Locate the cell with the specified text and output its [X, Y] center coordinate. 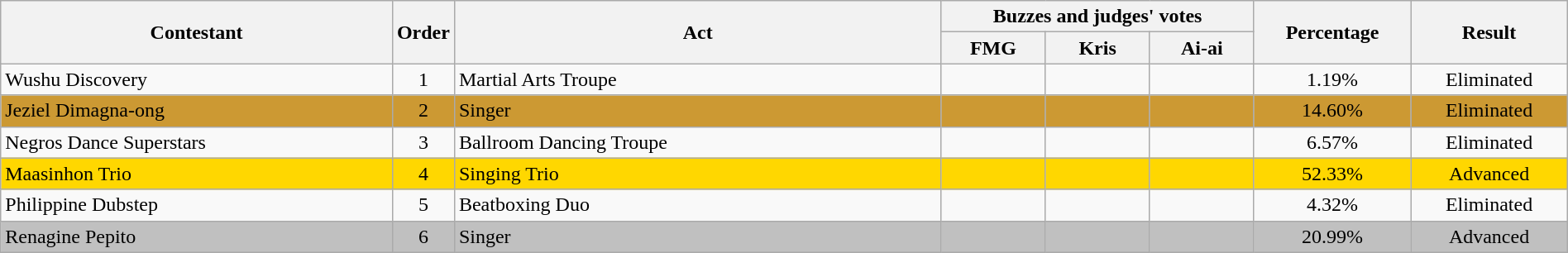
Buzzes and judges' votes [1097, 17]
3 [423, 142]
Martial Arts Troupe [697, 79]
2 [423, 111]
Maasinhon Trio [197, 174]
Percentage [1331, 32]
6 [423, 236]
Order [423, 32]
FMG [993, 48]
Wushu Discovery [197, 79]
Beatboxing Duo [697, 205]
Philippine Dubstep [197, 205]
14.60% [1331, 111]
Negros Dance Superstars [197, 142]
Contestant [197, 32]
Ai-ai [1202, 48]
52.33% [1331, 174]
1 [423, 79]
4.32% [1331, 205]
Act [697, 32]
20.99% [1331, 236]
Result [1489, 32]
Kris [1097, 48]
Singing Trio [697, 174]
Ballroom Dancing Troupe [697, 142]
Renagine Pepito [197, 236]
1.19% [1331, 79]
4 [423, 174]
5 [423, 205]
6.57% [1331, 142]
Jeziel Dimagna-ong [197, 111]
